Determine the (X, Y) coordinate at the center of the cell enclosing the given text.  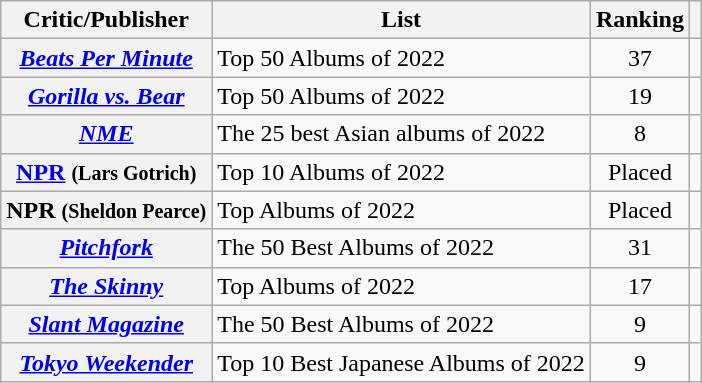
NPR (Sheldon Pearce) (106, 210)
Beats Per Minute (106, 58)
Slant Magazine (106, 324)
Ranking (640, 20)
List (402, 20)
NME (106, 134)
Critic/Publisher (106, 20)
Top 10 Albums of 2022 (402, 172)
31 (640, 248)
NPR (Lars Gotrich) (106, 172)
8 (640, 134)
19 (640, 96)
37 (640, 58)
The Skinny (106, 286)
Tokyo Weekender (106, 362)
Pitchfork (106, 248)
17 (640, 286)
The 25 best Asian albums of 2022 (402, 134)
Top 10 Best Japanese Albums of 2022 (402, 362)
Gorilla vs. Bear (106, 96)
